Identify which cell holds the provided text, then report its [X, Y] central coordinate. 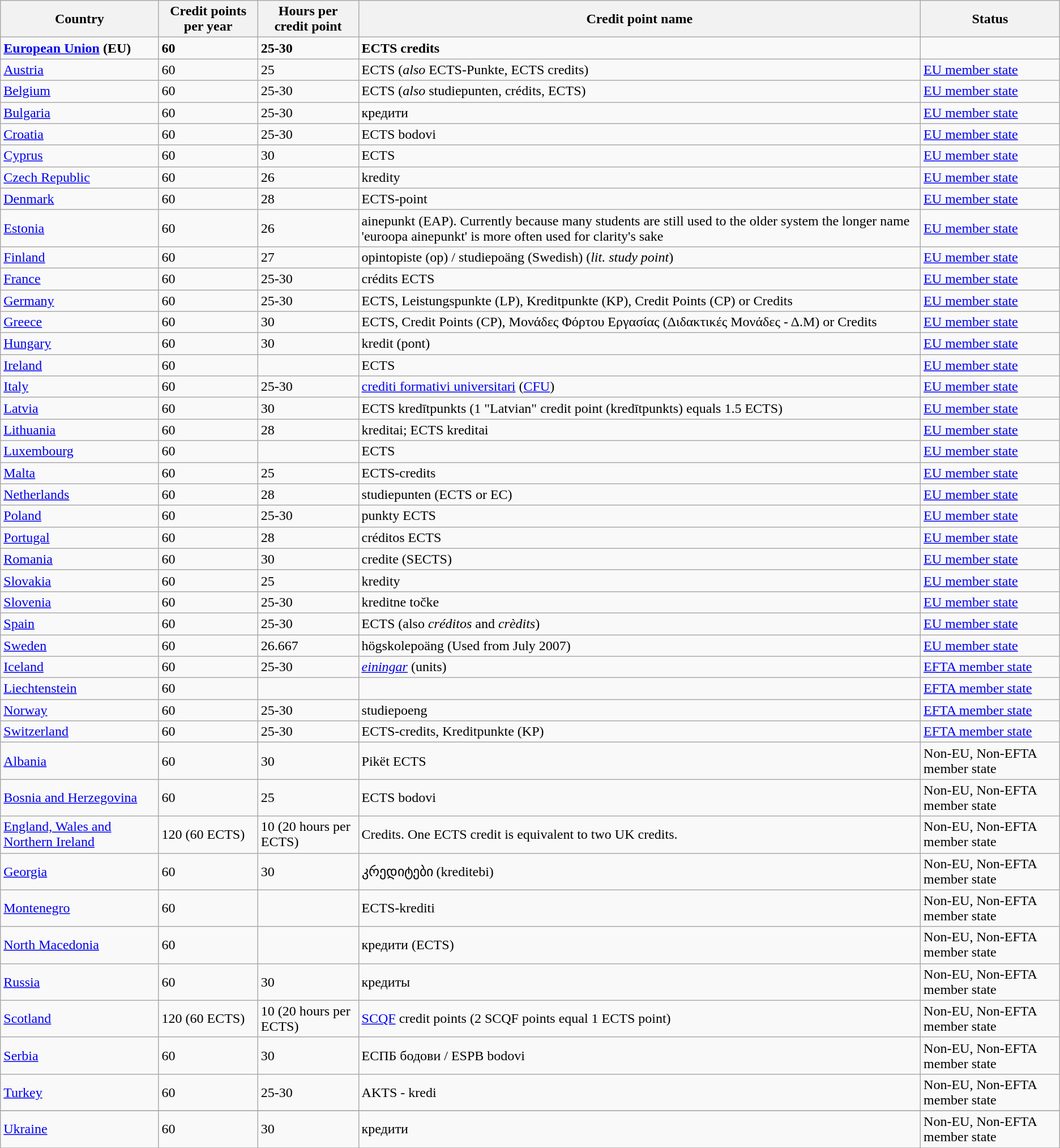
opintopiste (op) / studiepoäng (Swedish) (lit. study point) [640, 257]
Latvia [79, 408]
ECTS (also créditos and crèdits) [640, 624]
ECTS, Leistungspunkte (LP), Kreditpunkte (KP), Credit Points (CP) or Credits [640, 301]
France [79, 279]
Austria [79, 70]
Slovakia [79, 581]
Czech Republic [79, 177]
Russia [79, 982]
högskolepoäng (Used from July 2007) [640, 645]
Germany [79, 301]
SCQF credit points (2 SCQF points equal 1 ECTS point) [640, 1018]
Italy [79, 387]
England, Wales and Northern Ireland [79, 835]
Switzerland [79, 732]
Ukraine [79, 1129]
ECTS kredītpunkts (1 "Latvian" credit point (kredītpunkts) equals 1.5 ECTS) [640, 408]
Finland [79, 257]
Georgia [79, 871]
ECTS (also studiepunten, crédits, ECTS) [640, 91]
créditos ECTS [640, 537]
Country [79, 19]
einingar (units) [640, 667]
кредити (ECTS) [640, 945]
Credit point name [640, 19]
Greece [79, 322]
Norway [79, 710]
Turkey [79, 1092]
European Union (EU) [79, 48]
Scotland [79, 1018]
Bulgaria [79, 113]
kredit (pont) [640, 344]
Spain [79, 624]
Bosnia and Herzegovina [79, 797]
crédits ECTS [640, 279]
Albania [79, 761]
Netherlands [79, 494]
27 [308, 257]
Estonia [79, 228]
Croatia [79, 134]
Sweden [79, 645]
ECTS credits [640, 48]
kreditai; ECTS kreditai [640, 430]
Poland [79, 516]
Cyprus [79, 156]
Liechtenstein [79, 689]
Romania [79, 559]
Hungary [79, 344]
ECTS-krediti [640, 908]
Credit points per year [208, 19]
Portugal [79, 537]
Slovenia [79, 602]
Pikët ECTS [640, 761]
Malta [79, 473]
studiepunten (ECTS or EC) [640, 494]
ECTS-credits [640, 473]
kreditne točke [640, 602]
North Macedonia [79, 945]
crediti formativi universitari (CFU) [640, 387]
26.667 [308, 645]
кредиты [640, 982]
Status [990, 19]
Iceland [79, 667]
კრედიტები (kreditebi) [640, 871]
Hours per credit point [308, 19]
Lithuania [79, 430]
Credits. One ECTS credit is equivalent to two UK credits. [640, 835]
punkty ECTS [640, 516]
Montenegro [79, 908]
AKTS - kredi [640, 1092]
ECTS-credits, Kreditpunkte (KP) [640, 732]
studiepoeng [640, 710]
ЕСПБ бодови / ESPB bodovi [640, 1056]
Denmark [79, 199]
Serbia [79, 1056]
ECTS, Credit Points (CP), Μονάδες Φόρτου Εργασίας (Διδακτικές Μονάδες - Δ.Μ) or Credits [640, 322]
ECTS (also ECTS-Punkte, ECTS credits) [640, 70]
ECTS-point [640, 199]
Ireland [79, 365]
Luxembourg [79, 451]
Belgium [79, 91]
credite (SECTS) [640, 559]
